Capture the cell that displays the provided text and extract its (x, y) central coordinate. 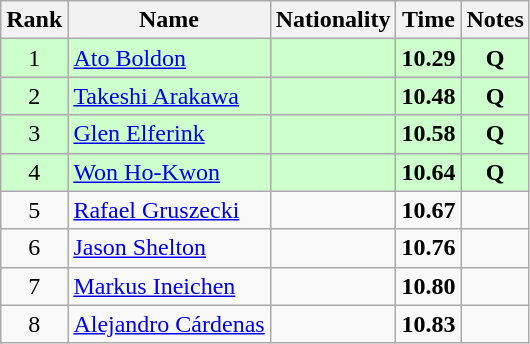
Name (169, 20)
Jason Shelton (169, 248)
7 (34, 286)
10.48 (428, 96)
6 (34, 248)
10.29 (428, 58)
10.83 (428, 324)
1 (34, 58)
10.80 (428, 286)
Ato Boldon (169, 58)
10.58 (428, 134)
10.64 (428, 172)
5 (34, 210)
Won Ho-Kwon (169, 172)
Rank (34, 20)
3 (34, 134)
Nationality (333, 20)
Notes (495, 20)
2 (34, 96)
Time (428, 20)
Glen Elferink (169, 134)
10.76 (428, 248)
Rafael Gruszecki (169, 210)
4 (34, 172)
10.67 (428, 210)
8 (34, 324)
Takeshi Arakawa (169, 96)
Markus Ineichen (169, 286)
Alejandro Cárdenas (169, 324)
